Find where the given text appears and provide that cell's center as (X, Y) coordinate. 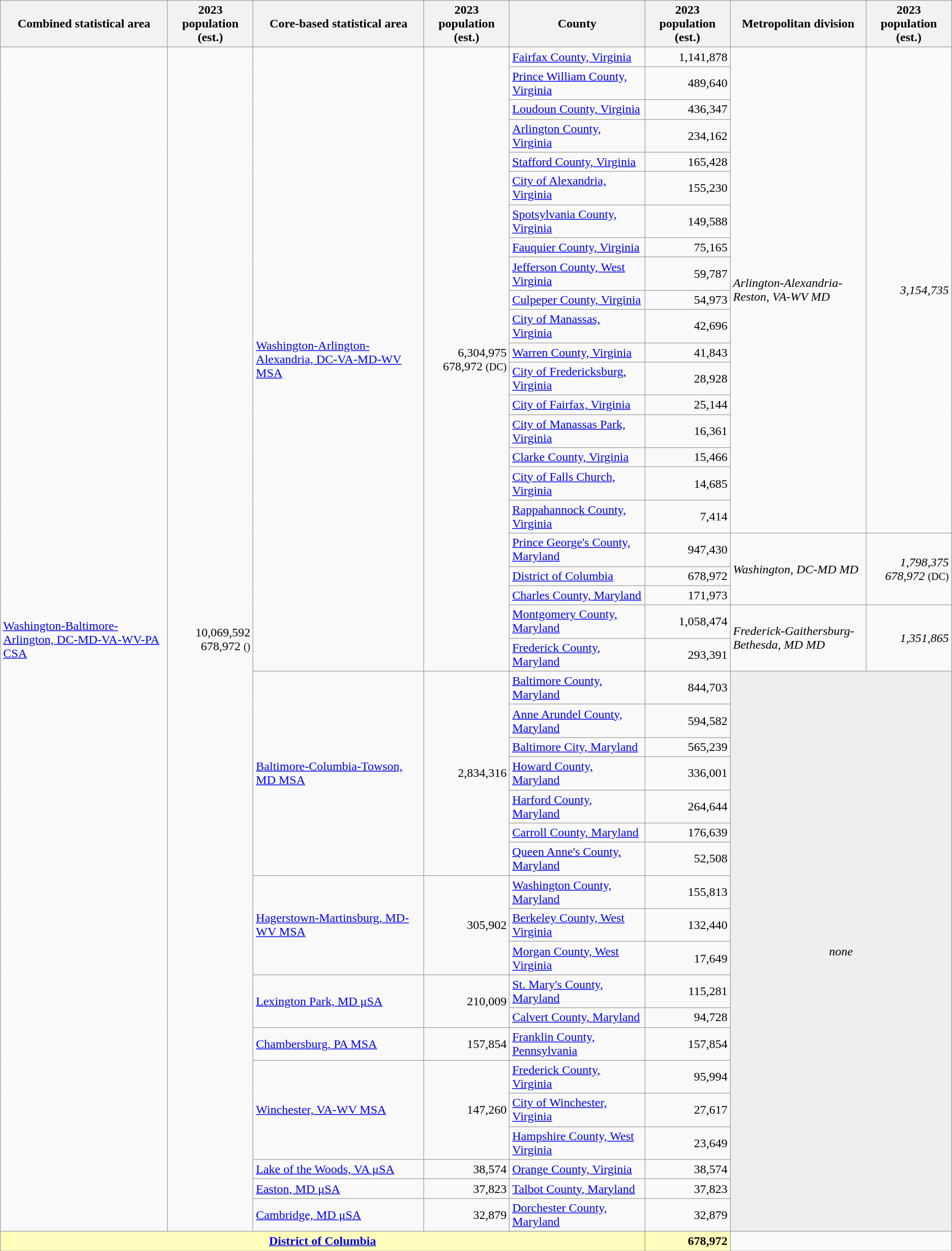
Chambersburg, PA MSA (339, 1044)
City of Falls Church, Virginia (577, 483)
Baltimore City, Maryland (577, 747)
1,141,878 (688, 57)
Fairfax County, Virginia (577, 57)
Prince William County, Virginia (577, 83)
Prince George's County, Maryland (577, 549)
Washington County, Maryland (577, 892)
565,239 (688, 747)
17,649 (688, 958)
234,162 (688, 135)
City of Manassas, Virginia (577, 326)
none (841, 951)
Easton, MD μSA (339, 1188)
15,466 (688, 457)
147,260 (466, 1110)
594,582 (688, 720)
23,649 (688, 1143)
Warren County, Virginia (577, 353)
1,351,865 (909, 638)
59,787 (688, 274)
Montgomery County, Maryland (577, 622)
27,617 (688, 1110)
Howard County, Maryland (577, 773)
Arlington County, Virginia (577, 135)
Hampshire County, West Virginia (577, 1143)
Culpeper County, Virginia (577, 300)
52,508 (688, 859)
305,902 (466, 925)
Baltimore County, Maryland (577, 688)
Hagerstown-Martinsburg, MD-WV MSA (339, 925)
Morgan County, West Virginia (577, 958)
Queen Anne's County, Maryland (577, 859)
6,304,975678,972 (DC) (466, 359)
Combined statistical area (84, 24)
Rappahannock County, Virginia (577, 517)
155,813 (688, 892)
95,994 (688, 1077)
Talbot County, Maryland (577, 1188)
25,144 (688, 405)
2,834,316 (466, 773)
436,347 (688, 109)
City of Fairfax, Virginia (577, 405)
Frederick County, Virginia (577, 1077)
264,644 (688, 806)
Anne Arundel County, Maryland (577, 720)
Lake of the Woods, VA μSA (339, 1169)
St. Mary's County, Maryland (577, 991)
28,928 (688, 379)
42,696 (688, 326)
1,058,474 (688, 622)
293,391 (688, 654)
171,973 (688, 595)
155,230 (688, 188)
Dorchester County, Maryland (577, 1215)
115,281 (688, 991)
149,588 (688, 221)
City of Fredericksburg, Virginia (577, 379)
County (577, 24)
Charles County, Maryland (577, 595)
1,798,375678,972 (DC) (909, 569)
54,973 (688, 300)
Washington-Baltimore-Arlington, DC-MD-VA-WV-PA CSA (84, 639)
Spotsylvania County, Virginia (577, 221)
Harford County, Maryland (577, 806)
Franklin County, Pennsylvania (577, 1044)
41,843 (688, 353)
489,640 (688, 83)
Frederick County, Maryland (577, 654)
City of Manassas Park, Virginia (577, 431)
Arlington-Alexandria-Reston, VA-WV MD (798, 290)
Core-based statistical area (339, 24)
165,428 (688, 162)
75,165 (688, 247)
94,728 (688, 1017)
Washington, DC-MD MD (798, 569)
Calvert County, Maryland (577, 1017)
Orange County, Virginia (577, 1169)
947,430 (688, 549)
Berkeley County, West Virginia (577, 925)
844,703 (688, 688)
City of Winchester, Virginia (577, 1110)
14,685 (688, 483)
Clarke County, Virginia (577, 457)
Frederick-Gaithersburg-Bethesda, MD MD (798, 638)
176,639 (688, 833)
10,069,592678,972 () (210, 639)
336,001 (688, 773)
210,009 (466, 1001)
City of Alexandria, Virginia (577, 188)
Winchester, VA-WV MSA (339, 1110)
3,154,735 (909, 290)
Lexington Park, MD μSA (339, 1001)
Loudoun County, Virginia (577, 109)
Stafford County, Virginia (577, 162)
16,361 (688, 431)
Cambridge, MD μSA (339, 1215)
Jefferson County, West Virginia (577, 274)
Metropolitan division (798, 24)
7,414 (688, 517)
Baltimore-Columbia-Towson, MD MSA (339, 773)
Fauquier County, Virginia (577, 247)
132,440 (688, 925)
Washington-Arlington-Alexandria, DC-VA-MD-WV MSA (339, 359)
Carroll County, Maryland (577, 833)
